Capture the cell that displays the provided text and extract its [x, y] central coordinate. 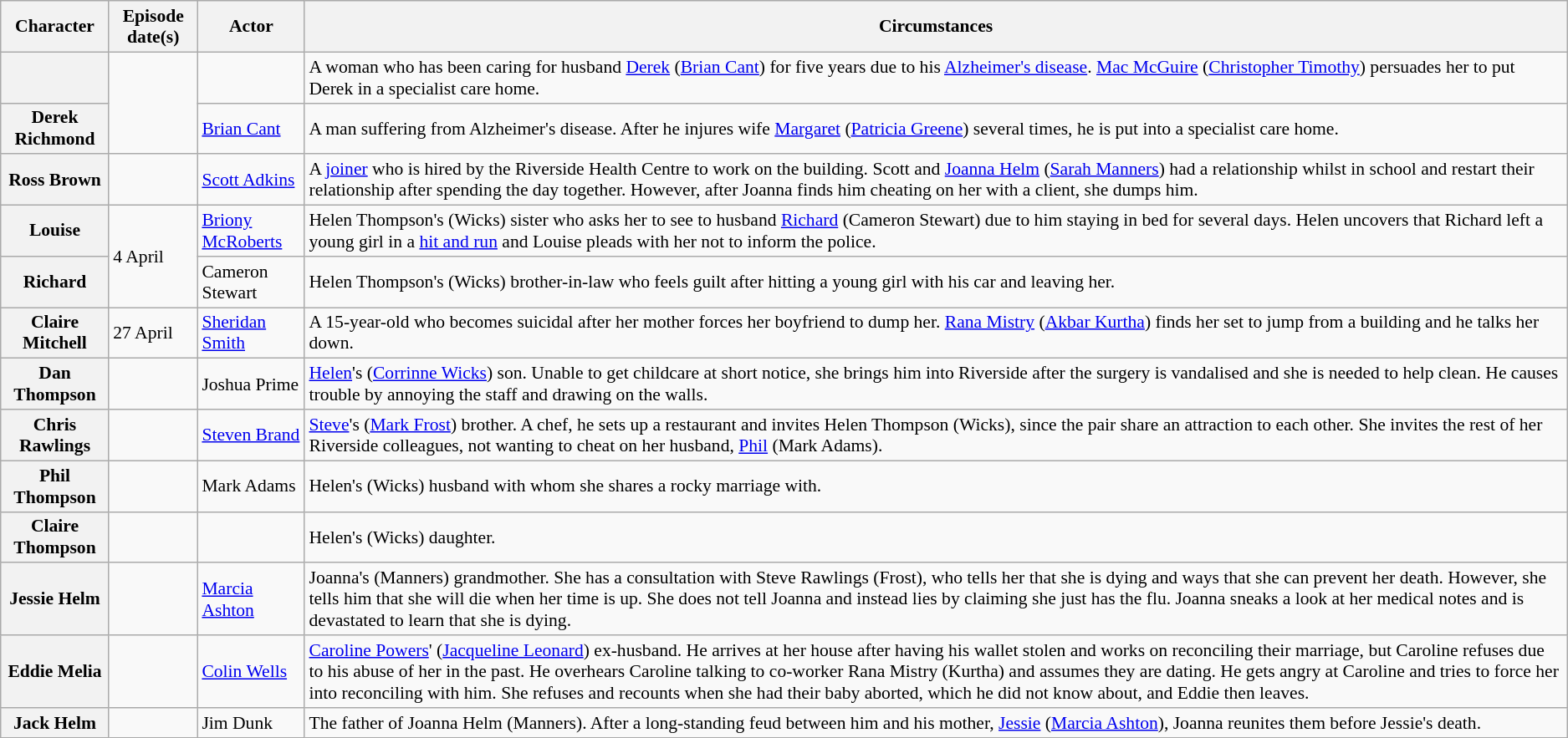
4 April [153, 257]
Jessie Helm [55, 600]
Marcia Ashton [251, 600]
Helen's (Wicks) daughter. [935, 537]
Claire Mitchell [55, 333]
Brian Cant [251, 129]
Episode date(s) [153, 27]
Helen Thompson's (Wicks) brother-in-law who feels guilt after hitting a young girl with his car and leaving her. [935, 282]
Actor [251, 27]
Jim Dunk [251, 723]
27 April [153, 333]
Derek Richmond [55, 129]
Scott Adkins [251, 181]
Chris Rawlings [55, 435]
Ross Brown [55, 181]
Character [55, 27]
Steven Brand [251, 435]
A man suffering from Alzheimer's disease. After he injures wife Margaret (Patricia Greene) several times, he is put into a specialist care home. [935, 129]
Sheridan Smith [251, 333]
Phil Thompson [55, 486]
Claire Thompson [55, 537]
Jack Helm [55, 723]
Mark Adams [251, 486]
Richard [55, 282]
Colin Wells [251, 672]
Eddie Melia [55, 672]
Cameron Stewart [251, 282]
Dan Thompson [55, 384]
Helen's (Wicks) husband with whom she shares a rocky marriage with. [935, 486]
Louise [55, 231]
Joshua Prime [251, 384]
Circumstances [935, 27]
Briony McRoberts [251, 231]
